From the cell containing the given text, extract its center point as [x, y] coordinate. 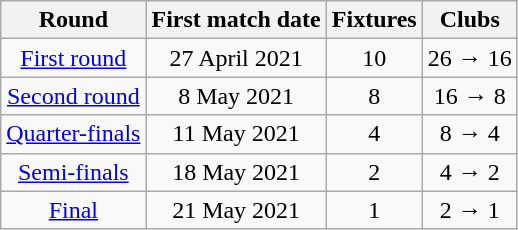
1 [374, 210]
8 [374, 96]
4 [374, 134]
2 [374, 172]
First round [74, 58]
First match date [236, 20]
27 April 2021 [236, 58]
Second round [74, 96]
16 → 8 [470, 96]
Round [74, 20]
10 [374, 58]
2 → 1 [470, 210]
Clubs [470, 20]
Semi-finals [74, 172]
Quarter-finals [74, 134]
8 May 2021 [236, 96]
21 May 2021 [236, 210]
18 May 2021 [236, 172]
11 May 2021 [236, 134]
26 → 16 [470, 58]
Fixtures [374, 20]
8 → 4 [470, 134]
Final [74, 210]
4 → 2 [470, 172]
